Return (x, y) of the center of cell containing provided text 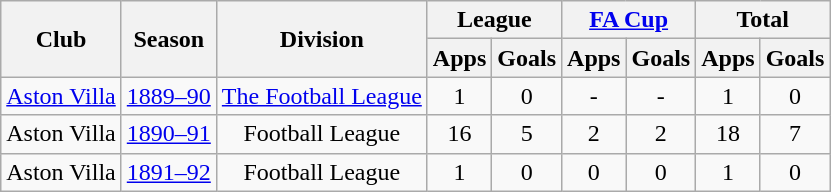
Season (168, 39)
1891–92 (168, 172)
1890–91 (168, 134)
Club (62, 39)
5 (527, 134)
Division (322, 39)
The Football League (322, 96)
Total (763, 20)
7 (795, 134)
16 (459, 134)
League (494, 20)
FA Cup (629, 20)
18 (728, 134)
1889–90 (168, 96)
